Capture the cell that displays the provided text and extract its (x, y) central coordinate. 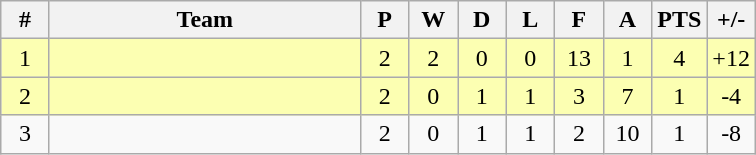
+/- (732, 20)
W (434, 20)
Team (204, 20)
L (530, 20)
+12 (732, 58)
10 (628, 134)
PTS (680, 20)
D (482, 20)
13 (580, 58)
F (580, 20)
7 (628, 96)
P (384, 20)
4 (680, 58)
-4 (732, 96)
-8 (732, 134)
A (628, 20)
# (26, 20)
